For the text-containing cell, return its midpoint in [X, Y] coordinate format. 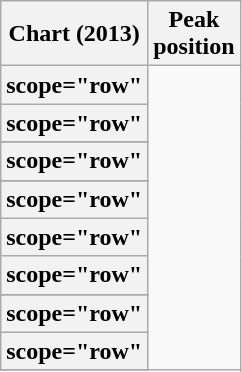
Chart (2013) [74, 34]
Peakposition [194, 34]
